Return (X, Y) of the center of cell containing provided text 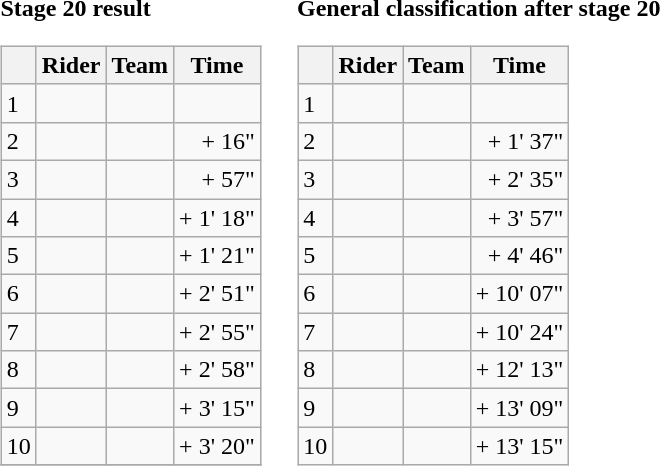
+ 4' 46" (520, 256)
+ 10' 24" (520, 332)
+ 1' 21" (218, 256)
+ 57" (218, 179)
+ 3' 20" (218, 446)
+ 2' 55" (218, 332)
+ 2' 58" (218, 370)
+ 3' 57" (520, 217)
+ 12' 13" (520, 370)
+ 2' 51" (218, 294)
+ 10' 07" (520, 294)
+ 13' 09" (520, 408)
+ 1' 18" (218, 217)
+ 16" (218, 141)
+ 2' 35" (520, 179)
+ 3' 15" (218, 408)
+ 13' 15" (520, 446)
+ 1' 37" (520, 141)
